Capture the cell that displays the provided text and extract its [x, y] central coordinate. 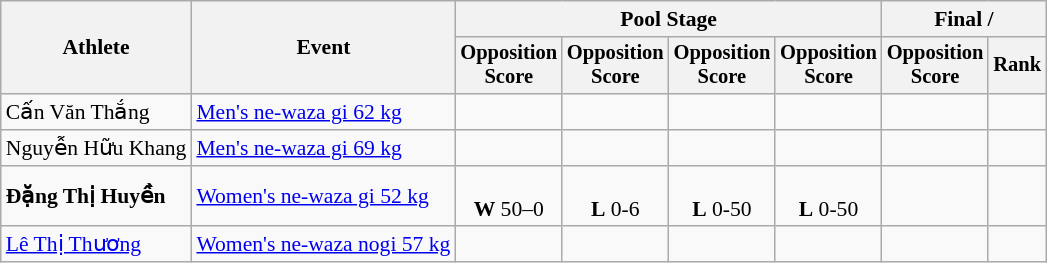
Nguyễn Hữu Khang [96, 148]
Rank [1017, 66]
Final / [964, 19]
Women's ne-waza nogi 57 kg [323, 245]
Event [323, 48]
Men's ne-waza gi 69 kg [323, 148]
Pool Stage [668, 19]
L 0-6 [616, 196]
Cấn Văn Thắng [96, 112]
Women's ne-waza gi 52 kg [323, 196]
Đặng Thị Huyền [96, 196]
Men's ne-waza gi 62 kg [323, 112]
Athlete [96, 48]
W 50–0 [508, 196]
Lê Thị Thương [96, 245]
